Identify which cell holds the provided text, then report its (X, Y) central coordinate. 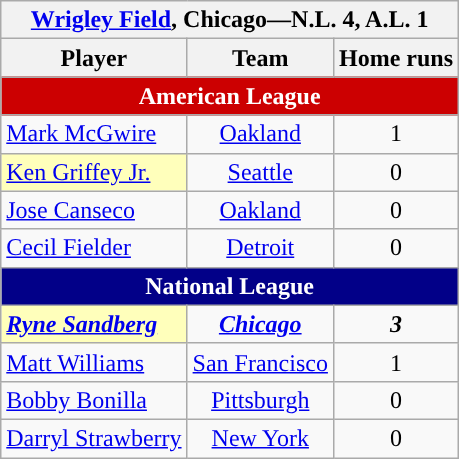
Darryl Strawberry (94, 438)
Seattle (260, 172)
New York (260, 438)
Player (94, 58)
Wrigley Field, Chicago—N.L. 4, A.L. 1 (230, 20)
Cecil Fielder (94, 248)
Jose Canseco (94, 210)
Mark McGwire (94, 134)
Matt Williams (94, 362)
Home runs (396, 58)
Bobby Bonilla (94, 400)
San Francisco (260, 362)
National League (230, 286)
Chicago (260, 324)
Detroit (260, 248)
Pittsburgh (260, 400)
Team (260, 58)
Ryne Sandberg (94, 324)
American League (230, 96)
3 (396, 324)
Ken Griffey Jr. (94, 172)
